Return (X, Y) of the center of cell containing provided text 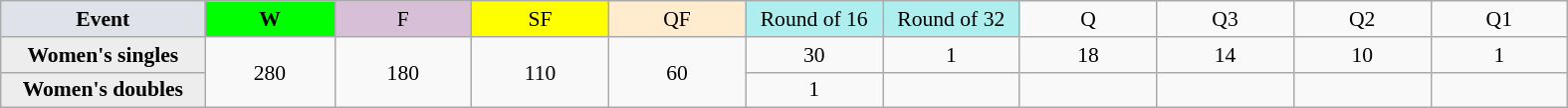
60 (677, 72)
18 (1088, 55)
Round of 16 (814, 19)
Women's singles (104, 55)
30 (814, 55)
Q2 (1362, 19)
180 (403, 72)
Q3 (1226, 19)
QF (677, 19)
Women's doubles (104, 90)
Q (1088, 19)
F (403, 19)
110 (541, 72)
Q1 (1499, 19)
Round of 32 (951, 19)
Event (104, 19)
10 (1362, 55)
280 (270, 72)
W (270, 19)
14 (1226, 55)
SF (541, 19)
